Return [x, y] of the center of cell containing provided text 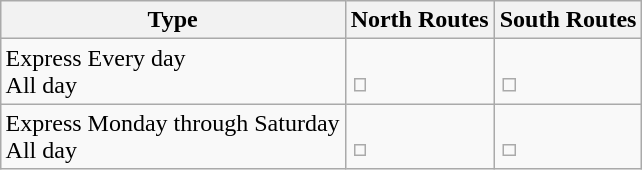
Express Every dayAll day [172, 72]
North Routes [420, 20]
Express Monday through SaturdayAll day [172, 136]
Type [172, 20]
South Routes [568, 20]
